For the text-containing cell, return its midpoint in (x, y) coordinate format. 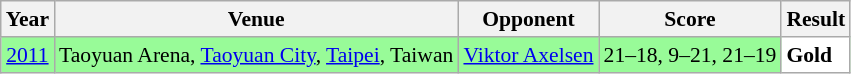
Taoyuan Arena, Taoyuan City, Taipei, Taiwan (256, 55)
Score (690, 19)
21–18, 9–21, 21–19 (690, 55)
Venue (256, 19)
Gold (816, 55)
2011 (28, 55)
Viktor Axelsen (528, 55)
Result (816, 19)
Opponent (528, 19)
Year (28, 19)
